Provide the [X, Y] coordinate of the cell's center where the given text is located.  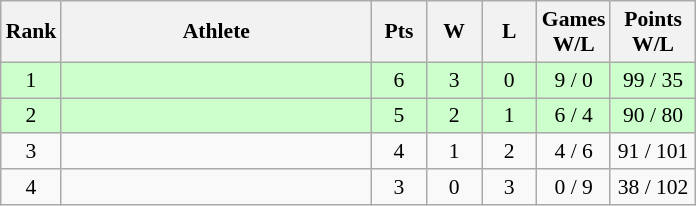
0 / 9 [574, 187]
L [510, 32]
5 [398, 116]
GamesW/L [574, 32]
99 / 35 [652, 80]
W [454, 32]
91 / 101 [652, 152]
9 / 0 [574, 80]
Athlete [216, 32]
Pts [398, 32]
Rank [32, 32]
4 / 6 [574, 152]
6 / 4 [574, 116]
90 / 80 [652, 116]
6 [398, 80]
38 / 102 [652, 187]
PointsW/L [652, 32]
